Determine the [X, Y] coordinate at the center of the cell enclosing the given text.  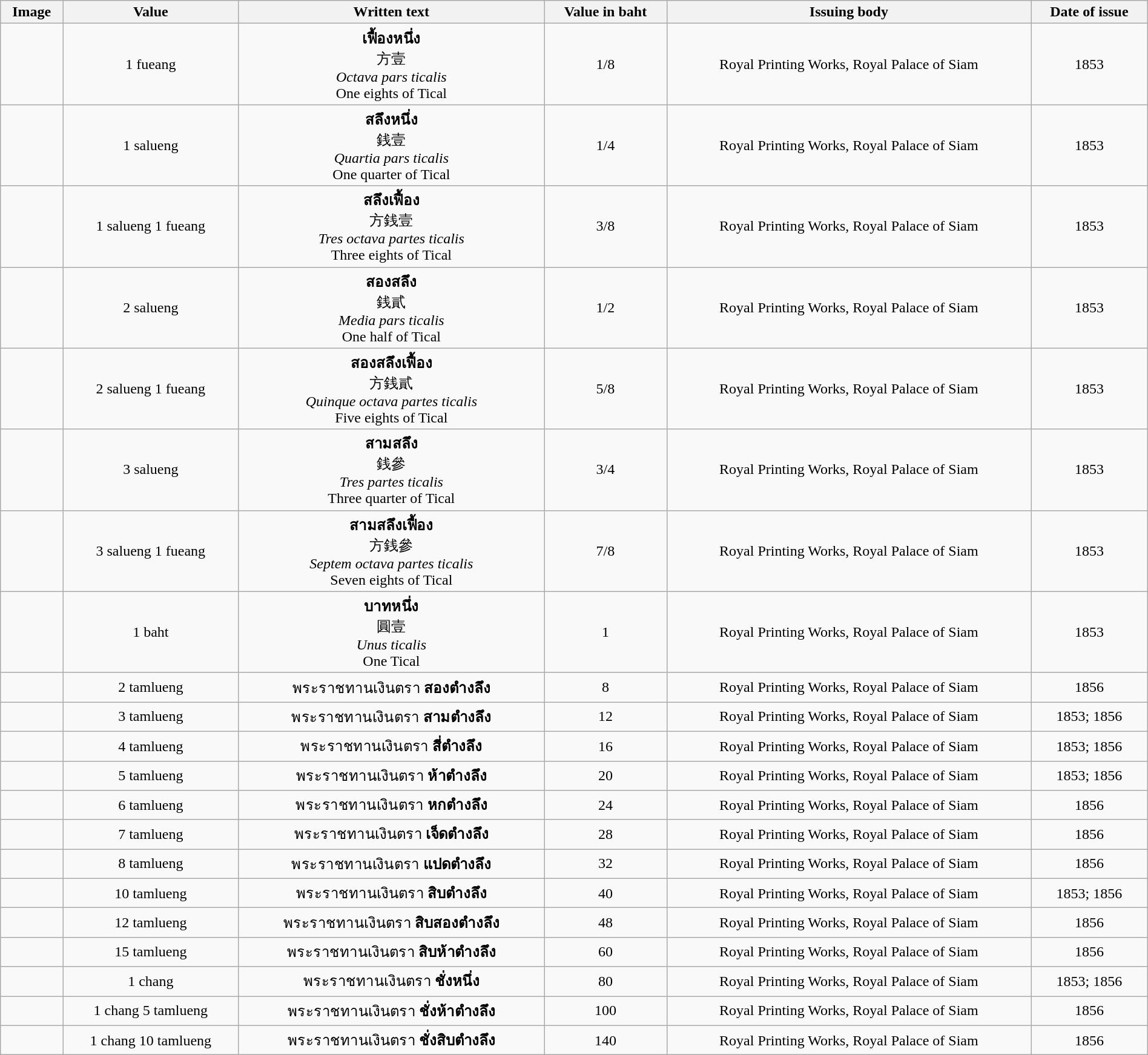
สลึงเฟื้อง方銭壹Tres octava partes ticalisThree eights of Tical [391, 226]
สามสลึง銭參Tres partes ticalisThree quarter of Tical [391, 470]
1 salueng [151, 145]
24 [605, 805]
1 [605, 632]
1 chang 10 tamlueng [151, 1040]
Written text [391, 12]
3 salueng 1 fueang [151, 551]
พระราชทานเงินตรา สิบตำงลึง [391, 893]
สองสลึงเฟื้อง方銭貳Quinque octava partes ticalisFive eights of Tical [391, 389]
พระราชทานเงินตรา หกตำงลึง [391, 805]
เฟื้องหนึ่ง方壹Octava pars ticalisOne eights of Tical [391, 64]
16 [605, 746]
20 [605, 776]
1 fueang [151, 64]
พระราชทานเงินตรา สองตำงลึง [391, 688]
1 salueng 1 fueang [151, 226]
8 [605, 688]
Issuing body [849, 12]
สลึงหนึ่ง銭壹Quartia pars ticalisOne quarter of Tical [391, 145]
Value in baht [605, 12]
28 [605, 834]
1/2 [605, 307]
พระราชทานเงินตรา แปดตำงลึง [391, 864]
1/4 [605, 145]
พระราชทานเงินตรา สิบสองตำงลึง [391, 922]
พระราชทานเงินตรา ชั่งสิบตำงลึง [391, 1040]
2 salueng [151, 307]
1/8 [605, 64]
พระราชทานเงินตรา ชั่งห้าตำงลึง [391, 1011]
12 tamlueng [151, 922]
3/8 [605, 226]
48 [605, 922]
3 salueng [151, 470]
5/8 [605, 389]
4 tamlueng [151, 746]
80 [605, 982]
7/8 [605, 551]
สามสลึงเฟื้อง方銭參Septem octava partes ticalisSeven eights of Tical [391, 551]
100 [605, 1011]
บาทหนึ่ง圓壹Unus ticalisOne Tical [391, 632]
พระราชทานเงินตรา ห้าตำงลึง [391, 776]
6 tamlueng [151, 805]
7 tamlueng [151, 834]
40 [605, 893]
พระราชทานเงินตรา สี่ตำงลึง [391, 746]
พระราชทานเงินตรา สามตำงลึง [391, 717]
15 tamlueng [151, 951]
พระราชทานเงินตรา ชั่งหนึ่ง [391, 982]
3/4 [605, 470]
32 [605, 864]
Value [151, 12]
5 tamlueng [151, 776]
1 chang 5 tamlueng [151, 1011]
1 baht [151, 632]
140 [605, 1040]
พระราชทานเงินตรา เจ็ดตำงลึง [391, 834]
2 tamlueng [151, 688]
Image [31, 12]
พระราชทานเงินตรา สิบห้าตำงลึง [391, 951]
60 [605, 951]
สองสลึง銭貳Media pars ticalisOne half of Tical [391, 307]
2 salueng 1 fueang [151, 389]
Date of issue [1090, 12]
1 chang [151, 982]
12 [605, 717]
8 tamlueng [151, 864]
10 tamlueng [151, 893]
3 tamlueng [151, 717]
